Locate the cell with the specified text and output its (x, y) center coordinate. 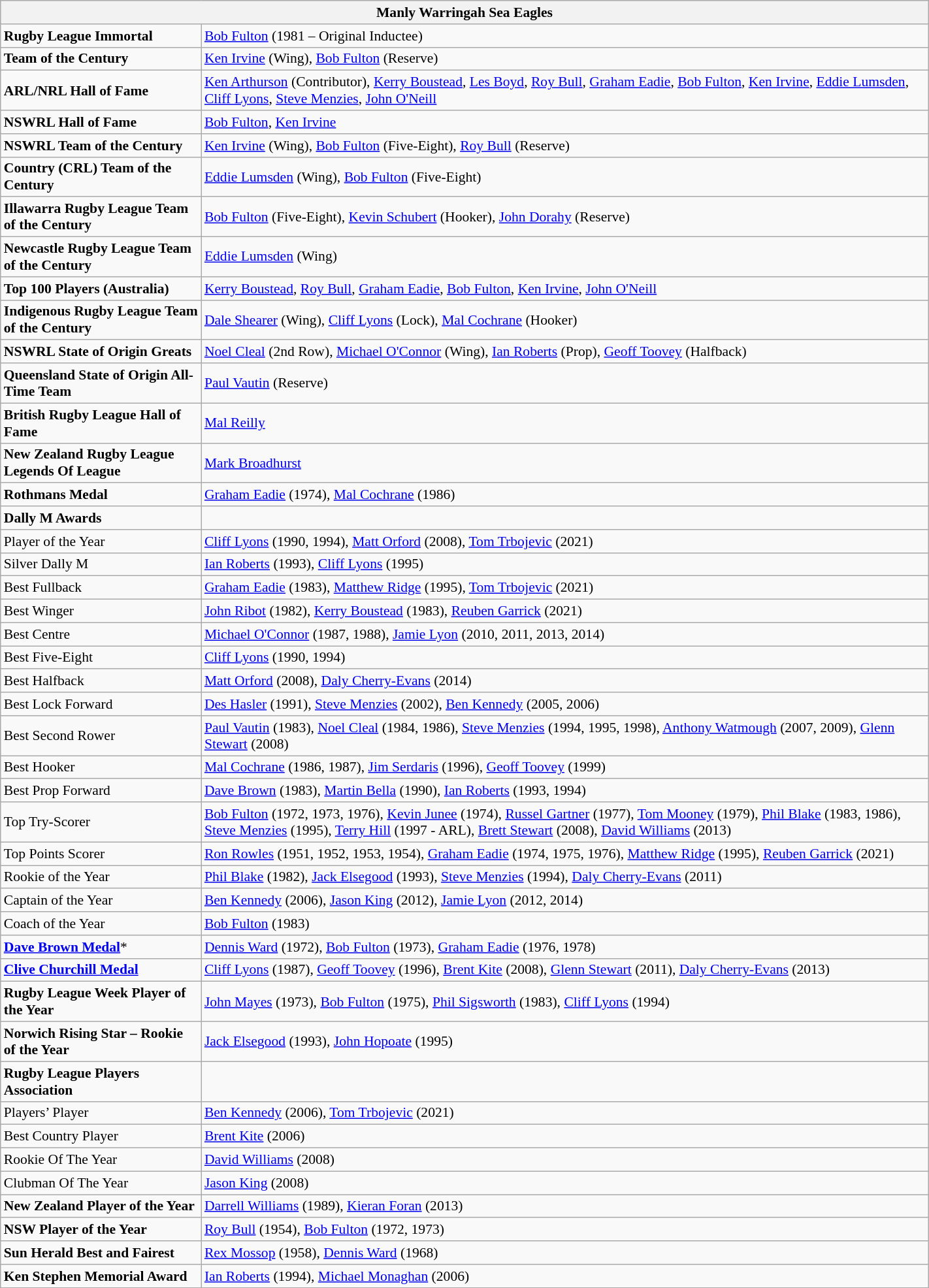
Best Centre (101, 634)
Jack Elsegood (1993), John Hopoate (1995) (564, 1041)
Jason King (2008) (564, 1183)
Best Prop Forward (101, 791)
Manly Warringah Sea Eagles (464, 12)
Paul Vautin (1983), Noel Cleal (1984, 1986), Steve Menzies (1994, 1995, 1998), Anthony Watmough (2007, 2009), Glenn Stewart (2008) (564, 735)
Team of the Century (101, 59)
Phil Blake (1982), Jack Elsegood (1993), Steve Menzies (1994), Daly Cherry-Evans (2011) (564, 877)
Ken Irvine (Wing), Bob Fulton (Five-Eight), Roy Bull (Reserve) (564, 146)
NSW Player of the Year (101, 1230)
Mal Cochrane (1986, 1987), Jim Serdaris (1996), Geoff Toovey (1999) (564, 767)
Graham Eadie (1974), Mal Cochrane (1986) (564, 495)
Best Hooker (101, 767)
Player of the Year (101, 541)
Ben Kennedy (2006), Tom Trbojevic (2021) (564, 1113)
Best Fullback (101, 588)
Brent Kite (2006) (564, 1136)
David Williams (2008) (564, 1160)
Cliff Lyons (1990, 1994), Matt Orford (2008), Tom Trbojevic (2021) (564, 541)
Des Hasler (1991), Steve Menzies (2002), Ben Kennedy (2005, 2006) (564, 704)
Graham Eadie (1983), Matthew Ridge (1995), Tom Trbojevic (2021) (564, 588)
Indigenous Rugby League Team of the Century (101, 320)
Best Winger (101, 611)
Darrell Williams (1989), Kieran Foran (2013) (564, 1206)
Cliff Lyons (1990, 1994) (564, 658)
Norwich Rising Star – Rookie of the Year (101, 1041)
Ron Rowles (1951, 1952, 1953, 1954), Graham Eadie (1974, 1975, 1976), Matthew Ridge (1995), Reuben Garrick (2021) (564, 854)
NSWRL Hall of Fame (101, 122)
Dale Shearer (Wing), Cliff Lyons (Lock), Mal Cochrane (Hooker) (564, 320)
Best Country Player (101, 1136)
Ian Roberts (1993), Cliff Lyons (1995) (564, 564)
Rookie of the Year (101, 877)
Cliff Lyons (1987), Geoff Toovey (1996), Brent Kite (2008), Glenn Stewart (2011), Daly Cherry-Evans (2013) (564, 970)
Best Halfback (101, 681)
Bob Fulton (1983) (564, 924)
Ben Kennedy (2006), Jason King (2012), Jamie Lyon (2012, 2014) (564, 901)
Captain of the Year (101, 901)
Best Lock Forward (101, 704)
NSWRL Team of the Century (101, 146)
Best Second Rower (101, 735)
Clubman Of The Year (101, 1183)
Rookie Of The Year (101, 1160)
Best Five-Eight (101, 658)
Rugby League Immortal (101, 36)
Dave Brown (1983), Martin Bella (1990), Ian Roberts (1993, 1994) (564, 791)
Top Points Scorer (101, 854)
Sun Herald Best and Fairest (101, 1253)
Top 100 Players (Australia) (101, 289)
Roy Bull (1954), Bob Fulton (1972, 1973) (564, 1230)
Ken Irvine (Wing), Bob Fulton (Reserve) (564, 59)
Noel Cleal (2nd Row), Michael O'Connor (Wing), Ian Roberts (Prop), Geoff Toovey (Halfback) (564, 352)
Dally M Awards (101, 518)
ARL/NRL Hall of Fame (101, 90)
Newcastle Rugby League Team of the Century (101, 257)
Clive Churchill Medal (101, 970)
British Rugby League Hall of Fame (101, 423)
Paul Vautin (Reserve) (564, 383)
Ken Stephen Memorial Award (101, 1276)
Dennis Ward (1972), Bob Fulton (1973), Graham Eadie (1976, 1978) (564, 947)
Rugby League Players Association (101, 1082)
Bob Fulton, Ken Irvine (564, 122)
Top Try-Scorer (101, 822)
Rex Mossop (1958), Dennis Ward (1968) (564, 1253)
NSWRL State of Origin Greats (101, 352)
Kerry Boustead, Roy Bull, Graham Eadie, Bob Fulton, Ken Irvine, John O'Neill (564, 289)
Matt Orford (2008), Daly Cherry-Evans (2014) (564, 681)
New Zealand Rugby League Legends Of League (101, 462)
Country (CRL) Team of the Century (101, 176)
Rothmans Medal (101, 495)
Dave Brown Medal* (101, 947)
Bob Fulton (Five-Eight), Kevin Schubert (Hooker), John Dorahy (Reserve) (564, 217)
Mal Reilly (564, 423)
Rugby League Week Player of the Year (101, 1002)
Ian Roberts (1994), Michael Monaghan (2006) (564, 1276)
Mark Broadhurst (564, 462)
Coach of the Year (101, 924)
Players’ Player (101, 1113)
Eddie Lumsden (Wing), Bob Fulton (Five-Eight) (564, 176)
Eddie Lumsden (Wing) (564, 257)
Bob Fulton (1981 – Original Inductee) (564, 36)
New Zealand Player of the Year (101, 1206)
Michael O'Connor (1987, 1988), Jamie Lyon (2010, 2011, 2013, 2014) (564, 634)
John Ribot (1982), Kerry Boustead (1983), Reuben Garrick (2021) (564, 611)
Silver Dally M (101, 564)
Illawarra Rugby League Team of the Century (101, 217)
Queensland State of Origin All-Time Team (101, 383)
John Mayes (1973), Bob Fulton (1975), Phil Sigsworth (1983), Cliff Lyons (1994) (564, 1002)
